Extract the (x, y) coordinate from the center of the cell holding the provided text.  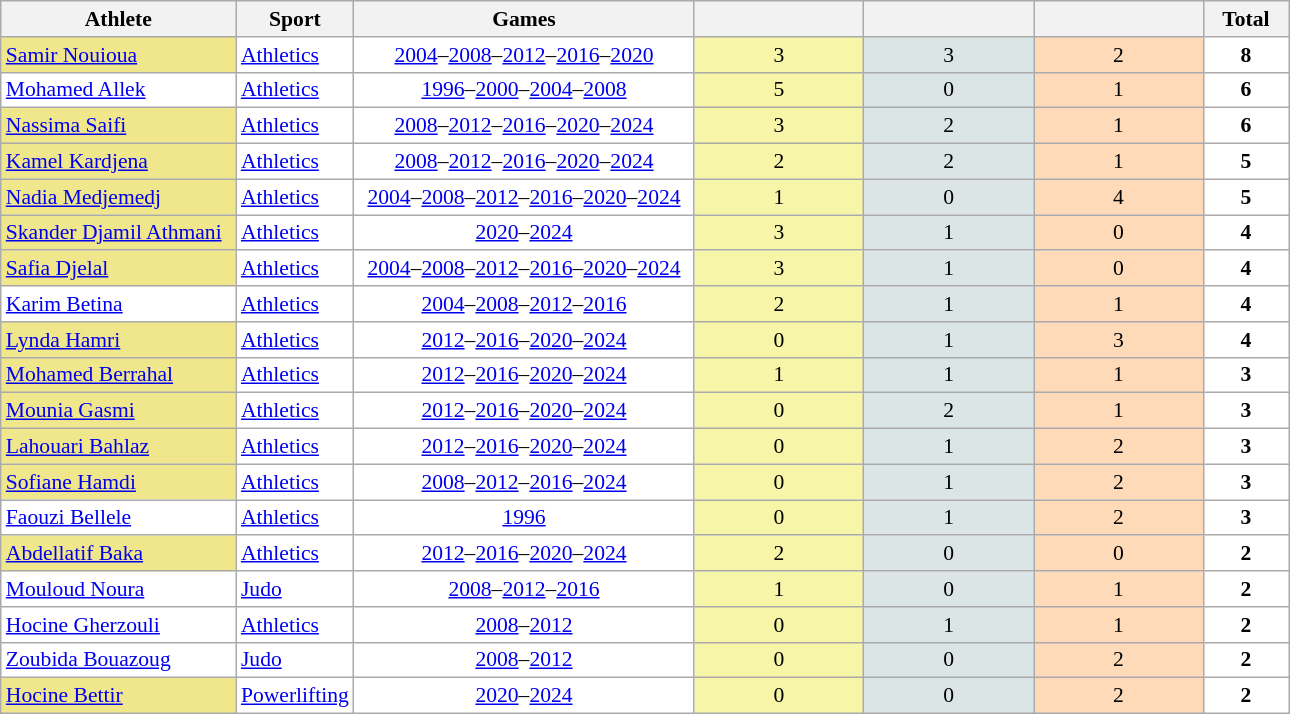
Samir Nouioua (118, 55)
Lahouari Bahlaz (118, 447)
Nassima Saifi (118, 126)
Mounia Gasmi (118, 411)
Athlete (118, 19)
8 (1246, 55)
2008–2012–2016–2024 (524, 482)
Games (524, 19)
Faouzi Bellele (118, 518)
Skander Djamil Athmani (118, 233)
2004–2008–2012–2016–2020 (524, 55)
Sofiane Hamdi (118, 482)
2004–2008–2012–2016 (524, 304)
Total (1246, 19)
Hocine Gherzouli (118, 625)
Mohamed Allek (118, 90)
Safia Djelal (118, 269)
Zoubida Bouazoug (118, 660)
Hocine Bettir (118, 696)
2008–2012–2016 (524, 589)
Sport (295, 19)
Karim Betina (118, 304)
Abdellatif Baka (118, 554)
Nadia Medjemedj (118, 197)
Mouloud Noura (118, 589)
1996 (524, 518)
Mohamed Berrahal (118, 375)
Lynda Hamri (118, 340)
Powerlifting (295, 696)
1996–2000–2004–2008 (524, 90)
Kamel Kardjena (118, 162)
